Output the [X, Y] coordinate of the center of the cell containing the given text.  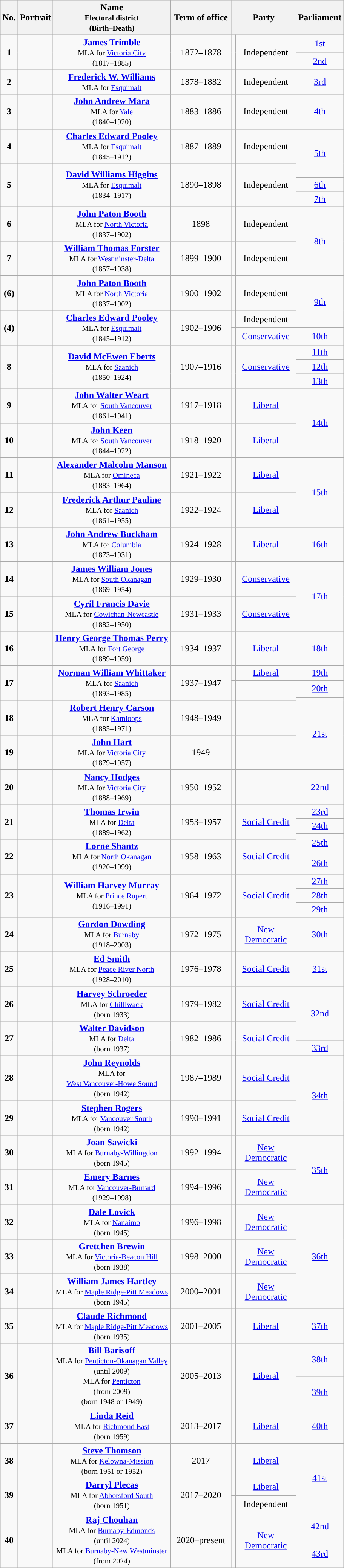
John ReynoldsMLA forWest Vancouver-Howe Sound(born 1942) [112, 1078]
John Andrew BuckhamMLA for Columbia(1873–1931) [112, 544]
22nd [320, 787]
28 [9, 1078]
23 [9, 895]
24 [9, 934]
1976–1978 [201, 969]
23rd [320, 812]
16 [9, 649]
1949 [201, 753]
2001–2005 [201, 1326]
1907–1916 [201, 367]
1948–1949 [201, 718]
28th [320, 895]
1921–1922 [201, 475]
1982–1986 [201, 1038]
32 [9, 1222]
1992–1994 [201, 1153]
David Williams HigginsMLA for Esquimalt(1834–1917) [112, 185]
6 [9, 224]
Alexander Malcolm MansonMLA for Omineca(1883–1964) [112, 475]
Joan SawickiMLA for Burnaby-Willingdon(born 1945) [112, 1153]
1890–1898 [201, 185]
25th [320, 843]
2017 [201, 1461]
Gordon DowdingMLA for Burnaby(1918–2003) [112, 934]
1899–1900 [201, 259]
James William JonesMLA for South Okanagan(1869–1954) [112, 579]
William Thomas ForsterMLA for Westminster-Delta(1857–1938) [112, 259]
John Walter WeartMLA for South Vancouver(1861–1941) [112, 405]
17th [320, 596]
NameElectoral district(Birth–Death) [112, 18]
2020–present [201, 1540]
Claude RichmondMLA for Maple Ridge-Pitt Meadows(born 1935) [112, 1326]
1902–1906 [201, 328]
3rd [320, 82]
Ed SmithMLA for Peace River North(1928–2010) [112, 969]
1987–1989 [201, 1078]
William James HartleyMLA for Maple Ridge-Pitt Meadows(born 1945) [112, 1291]
1950–1952 [201, 787]
3 [9, 112]
40 [9, 1540]
William Harvey MurrayMLA for Prince Rupert(1916–1991) [112, 895]
38 [9, 1461]
31 [9, 1187]
36th [320, 1257]
Parliament [320, 18]
33 [9, 1257]
22 [9, 857]
30 [9, 1153]
1937–1947 [201, 683]
4 [9, 146]
42nd [320, 1526]
39 [9, 1495]
Harvey SchroederMLA for Chilliwack(born 1933) [112, 1004]
Darryl PlecasMLA for Abbotsford South(born 1951) [112, 1495]
29 [9, 1118]
Dale LovickMLA for Nanaimo(born 1945) [112, 1222]
16th [320, 544]
1917–1918 [201, 405]
1872–1878 [201, 52]
25 [9, 969]
1918–1920 [201, 440]
38th [320, 1360]
Walter DavidsonMLA for Delta(born 1937) [112, 1038]
Portrait [35, 18]
Norman William WhittakerMLA for Saanich(1893–1985) [112, 683]
1972–1975 [201, 934]
Gretchen BrewinMLA for Victoria-Beacon Hill(born 1938) [112, 1257]
9th [320, 302]
Steve ThomsonMLA for Kelowna-Mission(born 1951 or 1952) [112, 1461]
26th [320, 863]
18th [320, 649]
1998–2000 [201, 1257]
Linda ReidMLA for Richmond East(born 1959) [112, 1426]
6th [320, 185]
1964–1972 [201, 895]
1990–1991 [201, 1118]
John Andrew MaraMLA for Yale(1840–1920) [112, 112]
34 [9, 1291]
18 [9, 718]
1934–1937 [201, 649]
9 [9, 405]
1887–1889 [201, 146]
Frederick W. WilliamsMLA for Esquimalt [112, 82]
19th [320, 673]
David McEwen EbertsMLA for Saanich(1850–1924) [112, 367]
13th [320, 381]
1979–1982 [201, 1004]
19 [9, 753]
2000–2001 [201, 1291]
34th [320, 1095]
5 [9, 185]
39th [320, 1392]
1929–1930 [201, 579]
John HartMLA for Victoria City(1879–1957) [112, 753]
27th [320, 881]
James TrimbleMLA for Victoria City(1817–1885) [112, 52]
1922–1924 [201, 509]
8th [320, 241]
1953–1957 [201, 822]
37th [320, 1326]
35th [320, 1170]
11th [320, 352]
21 [9, 822]
14 [9, 579]
33rd [320, 1048]
10 [9, 440]
Lorne ShantzMLA for North Okanagan(1920–1999) [112, 857]
Thomas IrwinMLA for Delta(1889–1962) [112, 822]
20th [320, 689]
35 [9, 1326]
32nd [320, 1014]
1996–1998 [201, 1222]
7th [320, 199]
41st [320, 1478]
Party [264, 18]
10th [320, 337]
8 [9, 367]
1994–1996 [201, 1187]
(4) [9, 328]
Cyril Francis DavieMLA for Cowichan-Newcastle(1882–1950) [112, 613]
15th [320, 492]
27 [9, 1038]
15 [9, 613]
Robert Henry CarsonMLA for Kamloops(1885–1971) [112, 718]
Henry George Thomas PerryMLA for Fort George(1889–1959) [112, 649]
4th [320, 112]
2 [9, 82]
2nd [320, 61]
1924–1928 [201, 544]
Stephen RogersMLA for Vancouver South(born 1942) [112, 1118]
12 [9, 509]
5th [320, 153]
43rd [320, 1554]
Bill BarisoffMLA for Penticton-Okanagan Valley(until 2009)MLA for Penticton(from 2009)(born 1948 or 1949) [112, 1376]
1898 [201, 224]
1931–1933 [201, 613]
Nancy HodgesMLA for Victoria City(1888–1969) [112, 787]
31st [320, 969]
No. [9, 18]
1st [320, 44]
17 [9, 683]
1958–1963 [201, 857]
24th [320, 826]
1883–1886 [201, 112]
11 [9, 475]
Term of office [201, 18]
37 [9, 1426]
John KeenMLA for South Vancouver(1844–1922) [112, 440]
7 [9, 259]
13 [9, 544]
21st [320, 734]
26 [9, 1004]
Raj ChouhanMLA for Burnaby-Edmonds(until 2024)MLA for Burnaby-New Westminster(from 2024) [112, 1540]
36 [9, 1376]
14th [320, 423]
Frederick Arthur PaulineMLA for Saanich(1861–1955) [112, 509]
12th [320, 367]
40th [320, 1426]
2005–2013 [201, 1376]
(6) [9, 293]
29th [320, 910]
1878–1882 [201, 82]
2013–2017 [201, 1426]
20 [9, 787]
1900–1902 [201, 293]
30th [320, 934]
1 [9, 52]
2017–2020 [201, 1495]
Emery BarnesMLA for Vancouver-Burrard(1929–1998) [112, 1187]
